For the text-containing cell, return its midpoint in [X, Y] coordinate format. 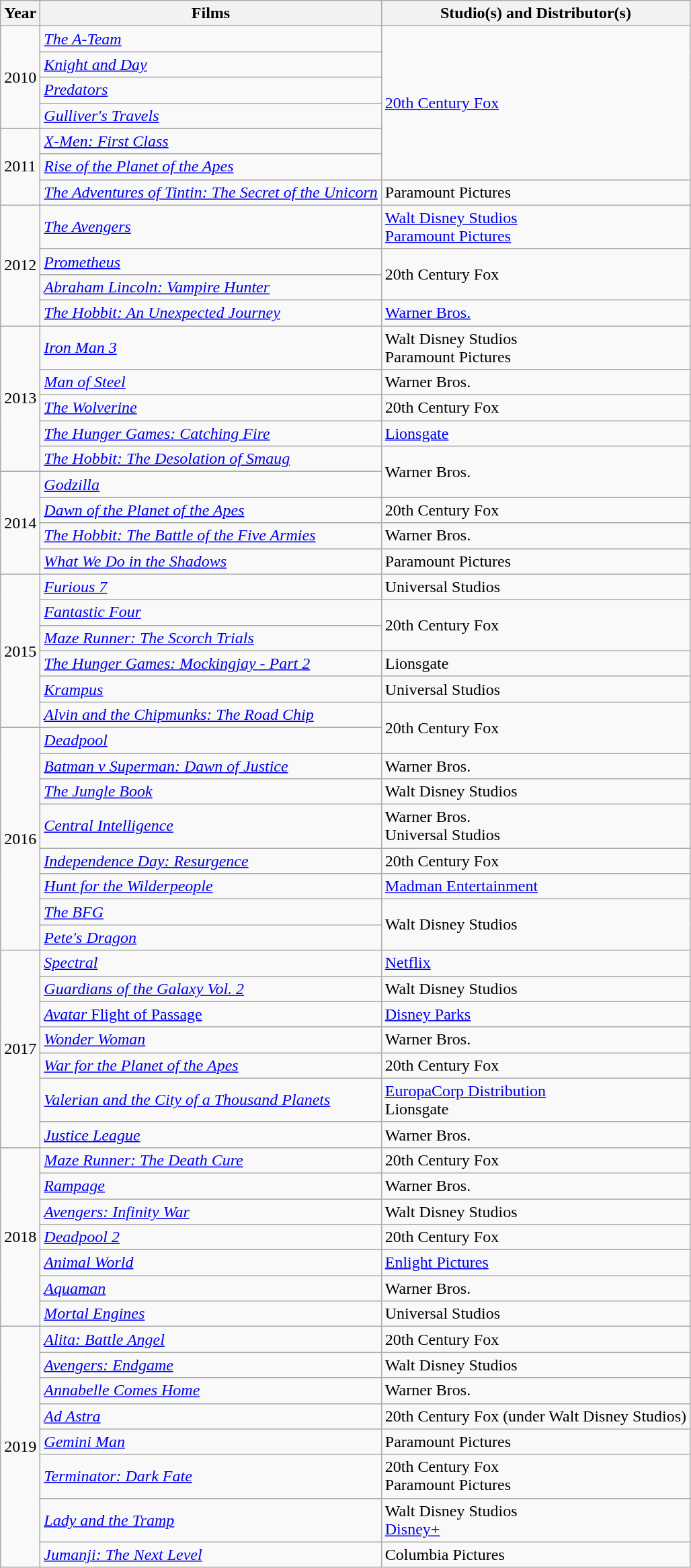
Enlight Pictures [535, 1263]
The Hunger Games: Catching Fire [211, 434]
Furious 7 [211, 587]
Alita: Battle Angel [211, 1339]
Year [20, 13]
Rampage [211, 1186]
Man of Steel [211, 382]
Gemini Man [211, 1442]
Maze Runner: The Scorch Trials [211, 638]
Maze Runner: The Death Cure [211, 1160]
2011 [20, 167]
2018 [20, 1237]
The Hunger Games: Mockingjay - Part 2 [211, 663]
2016 [20, 839]
Dawn of the Planet of the Apes [211, 510]
Madman Entertainment [535, 886]
2019 [20, 1447]
Hunt for the Wilderpeople [211, 886]
The Hobbit: The Desolation of Smaug [211, 459]
War for the Planet of the Apes [211, 1065]
Pete's Dragon [211, 938]
Knight and Day [211, 65]
The BFG [211, 912]
Films [211, 13]
Spectral [211, 963]
Rise of the Planet of the Apes [211, 167]
Justice League [211, 1134]
Avengers: Endgame [211, 1365]
Warner Bros.Universal Studios [535, 827]
Fantastic Four [211, 612]
20th Century FoxParamount Pictures [535, 1476]
Gulliver's Travels [211, 116]
2010 [20, 77]
X-Men: First Class [211, 141]
2014 [20, 523]
Columbia Pictures [535, 1555]
Deadpool 2 [211, 1237]
The Avengers [211, 227]
20th Century Fox (under Walt Disney Studios) [535, 1416]
Central Intelligence [211, 827]
Valerian and the City of a Thousand Planets [211, 1100]
Wonder Woman [211, 1040]
Deadpool [211, 740]
EuropaCorp DistributionLionsgate [535, 1100]
Annabelle Comes Home [211, 1391]
Avatar Flight of Passage [211, 1014]
Predators [211, 90]
The A-Team [211, 39]
Iron Man 3 [211, 347]
Lady and the Tramp [211, 1520]
Ad Astra [211, 1416]
Alvin and the Chipmunks: The Road Chip [211, 714]
Prometheus [211, 261]
The Hobbit: An Unexpected Journey [211, 313]
The Adventures of Tintin: The Secret of the Unicorn [211, 192]
The Jungle Book [211, 792]
2012 [20, 265]
Avengers: Infinity War [211, 1212]
Independence Day: Resurgence [211, 861]
What We Do in the Shadows [211, 561]
2017 [20, 1048]
Godzilla [211, 485]
Krampus [211, 689]
Batman v Superman: Dawn of Justice [211, 766]
Animal World [211, 1263]
Netflix [535, 963]
Mortal Engines [211, 1314]
Jumanji: The Next Level [211, 1555]
The Hobbit: The Battle of the Five Armies [211, 536]
2013 [20, 398]
Disney Parks [535, 1014]
Abraham Lincoln: Vampire Hunter [211, 287]
Walt Disney StudiosDisney+ [535, 1520]
Guardians of the Galaxy Vol. 2 [211, 989]
Aquaman [211, 1288]
The Wolverine [211, 408]
Studio(s) and Distributor(s) [535, 13]
2015 [20, 651]
Terminator: Dark Fate [211, 1476]
